Identify which cell holds the provided text, then report its (X, Y) central coordinate. 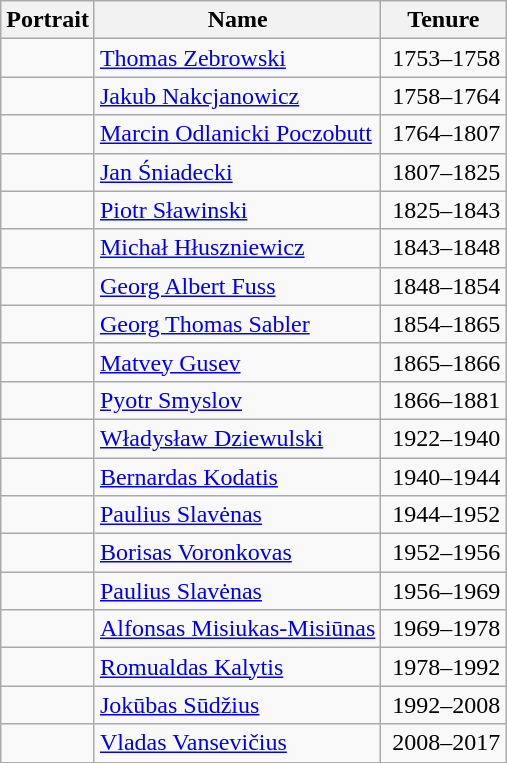
1865–1866 (444, 362)
Matvey Gusev (237, 362)
Portrait (48, 20)
1807–1825 (444, 172)
1758–1764 (444, 96)
1944–1952 (444, 515)
Piotr Sławinski (237, 210)
Władysław Dziewulski (237, 438)
1854–1865 (444, 324)
1940–1944 (444, 477)
Michał Hłuszniewicz (237, 248)
Pyotr Smyslov (237, 400)
1764–1807 (444, 134)
Bernardas Kodatis (237, 477)
Borisas Voronkovas (237, 553)
Thomas Zebrowski (237, 58)
Jakub Nakcjanowicz (237, 96)
1978–1992 (444, 667)
Romualdas Kalytis (237, 667)
1848–1854 (444, 286)
Tenure (444, 20)
1922–1940 (444, 438)
Alfonsas Misiukas-Misiūnas (237, 629)
2008–2017 (444, 743)
1866–1881 (444, 400)
1969–1978 (444, 629)
1843–1848 (444, 248)
1952–1956 (444, 553)
Vladas Vansevičius (237, 743)
Georg Albert Fuss (237, 286)
Jokūbas Sūdžius (237, 705)
Marcin Odlanicki Poczobutt (237, 134)
1992–2008 (444, 705)
Jan Śniadecki (237, 172)
Name (237, 20)
1825–1843 (444, 210)
1956–1969 (444, 591)
Georg Thomas Sabler (237, 324)
1753–1758 (444, 58)
